From the cell containing the given text, extract its center point as [x, y] coordinate. 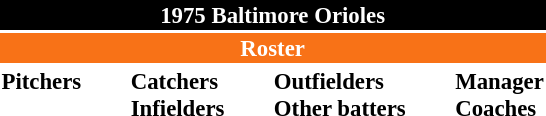
Roster [272, 48]
1975 Baltimore Orioles [272, 15]
